Find where the given text appears and provide that cell's center as [X, Y] coordinate. 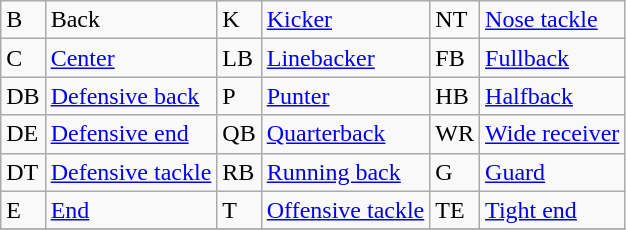
DE [23, 134]
Fullback [552, 58]
RB [239, 172]
C [23, 58]
DB [23, 96]
B [23, 20]
Running back [346, 172]
Defensive back [131, 96]
Kicker [346, 20]
HB [455, 96]
G [455, 172]
TE [455, 210]
Offensive tackle [346, 210]
Halfback [552, 96]
Wide receiver [552, 134]
End [131, 210]
FB [455, 58]
WR [455, 134]
Defensive end [131, 134]
Back [131, 20]
T [239, 210]
Guard [552, 172]
QB [239, 134]
LB [239, 58]
Linebacker [346, 58]
E [23, 210]
Defensive tackle [131, 172]
Center [131, 58]
Tight end [552, 210]
DT [23, 172]
K [239, 20]
Punter [346, 96]
Quarterback [346, 134]
Nose tackle [552, 20]
NT [455, 20]
P [239, 96]
